From the cell containing the given text, extract its center point as (x, y) coordinate. 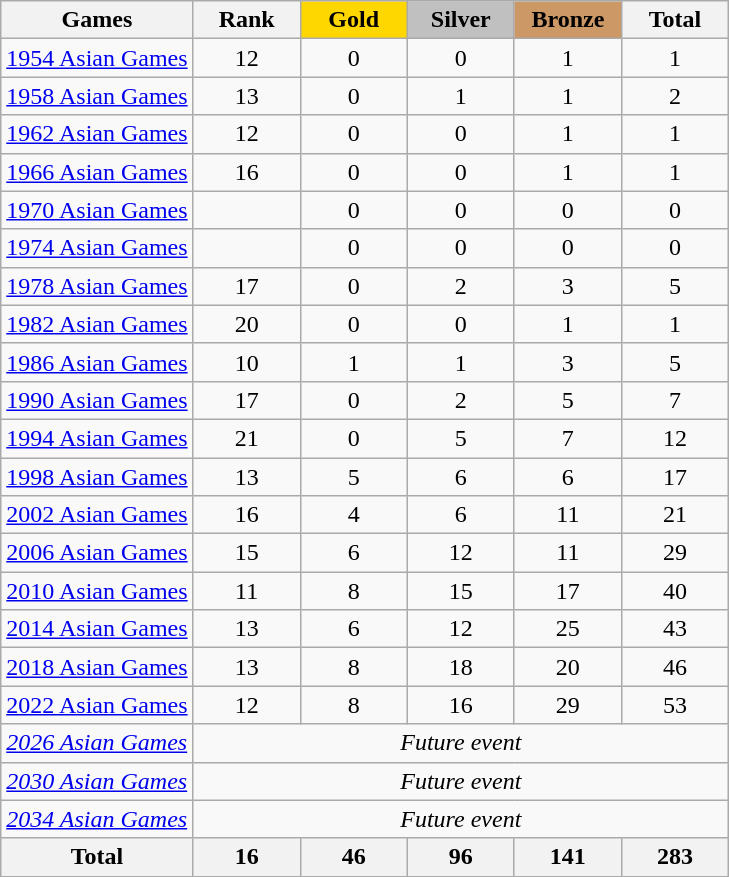
1998 Asian Games (97, 477)
2010 Asian Games (97, 591)
Games (97, 20)
2006 Asian Games (97, 553)
1994 Asian Games (97, 438)
2026 Asian Games (97, 743)
2014 Asian Games (97, 629)
40 (674, 591)
1958 Asian Games (97, 96)
1990 Asian Games (97, 400)
1978 Asian Games (97, 286)
Silver (460, 20)
43 (674, 629)
283 (674, 857)
96 (460, 857)
1962 Asian Games (97, 134)
141 (568, 857)
Bronze (568, 20)
2022 Asian Games (97, 705)
2018 Asian Games (97, 667)
2030 Asian Games (97, 781)
1986 Asian Games (97, 362)
2034 Asian Games (97, 819)
1970 Asian Games (97, 210)
1982 Asian Games (97, 324)
10 (246, 362)
53 (674, 705)
Rank (246, 20)
2002 Asian Games (97, 515)
18 (460, 667)
1966 Asian Games (97, 172)
1974 Asian Games (97, 248)
4 (354, 515)
Gold (354, 20)
1954 Asian Games (97, 58)
25 (568, 629)
